Detect which cell encompasses the target text, then output its (X, Y) center coordinate. 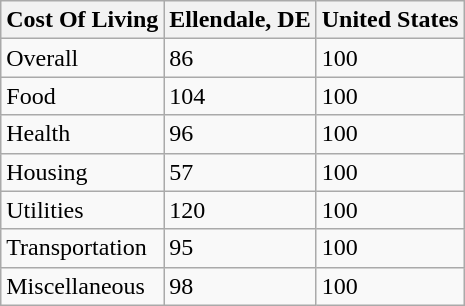
Transportation (82, 248)
Health (82, 134)
Housing (82, 172)
United States (390, 20)
Utilities (82, 210)
Food (82, 96)
104 (240, 96)
57 (240, 172)
95 (240, 248)
Ellendale, DE (240, 20)
98 (240, 286)
86 (240, 58)
Miscellaneous (82, 286)
96 (240, 134)
120 (240, 210)
Overall (82, 58)
Cost Of Living (82, 20)
